Scan for the cell matching the given text and deliver its [x, y] coordinate at center. 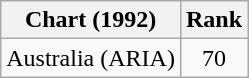
Chart (1992) [91, 20]
70 [214, 58]
Australia (ARIA) [91, 58]
Rank [214, 20]
